For the text-containing cell, return its midpoint in (x, y) coordinate format. 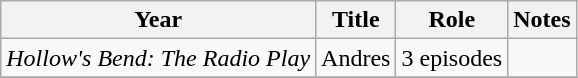
3 episodes (452, 58)
Notes (542, 20)
Year (158, 20)
Title (356, 20)
Andres (356, 58)
Role (452, 20)
Hollow's Bend: The Radio Play (158, 58)
